Provide the (X, Y) coordinate of the cell's center where the given text is located.  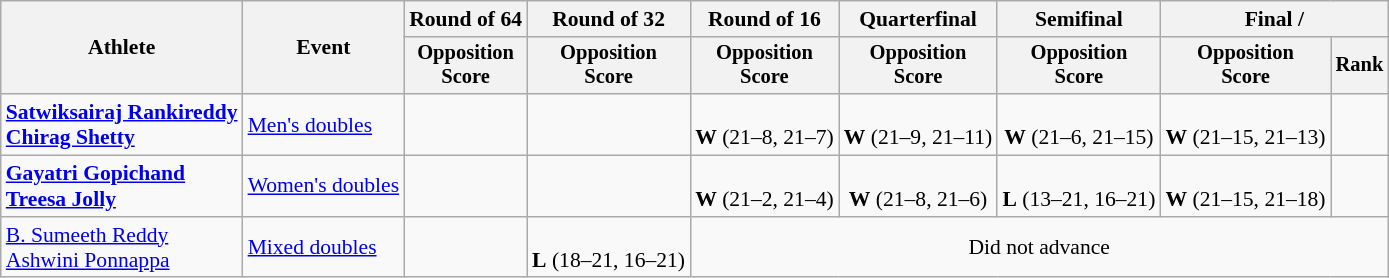
Round of 32 (608, 19)
Men's doubles (324, 124)
W (21–6, 21–15) (1078, 124)
Final / (1274, 19)
Gayatri GopichandTreesa Jolly (122, 186)
W (21–8, 21–6) (918, 186)
Quarterfinal (918, 19)
Satwiksairaj RankireddyChirag Shetty (122, 124)
W (21–8, 21–7) (764, 124)
Rank (1360, 66)
Round of 16 (764, 19)
W (21–15, 21–13) (1245, 124)
W (21–15, 21–18) (1245, 186)
Semifinal (1078, 19)
W (21–9, 21–11) (918, 124)
Event (324, 48)
Did not advance (1039, 248)
Mixed doubles (324, 248)
W (21–2, 21–4) (764, 186)
B. Sumeeth ReddyAshwini Ponnappa (122, 248)
L (18–21, 16–21) (608, 248)
L (13–21, 16–21) (1078, 186)
Round of 64 (466, 19)
Athlete (122, 48)
Women's doubles (324, 186)
